Pinpoint the cell where the given text exists, returning its (X, Y) midpoint coordinate. 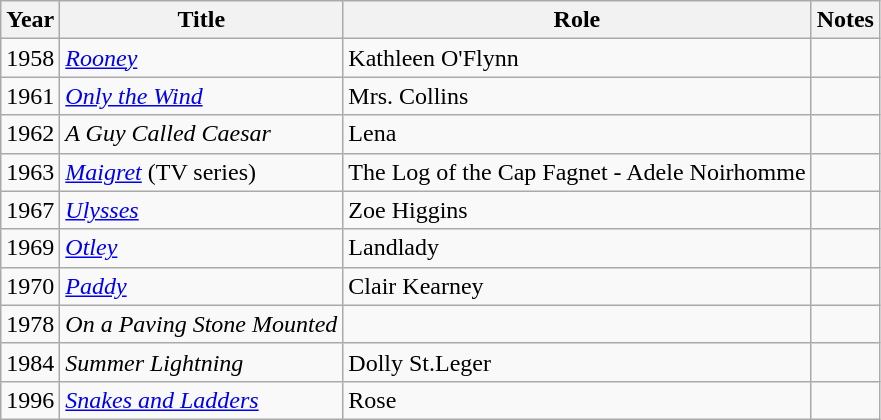
Dolly St.Leger (577, 362)
Ulysses (202, 210)
1978 (30, 324)
1970 (30, 286)
1958 (30, 58)
Maigret (TV series) (202, 172)
Lena (577, 134)
Kathleen O'Flynn (577, 58)
Otley (202, 248)
1967 (30, 210)
On a Paving Stone Mounted (202, 324)
Role (577, 20)
Landlady (577, 248)
1963 (30, 172)
Only the Wind (202, 96)
Year (30, 20)
Title (202, 20)
1969 (30, 248)
Rooney (202, 58)
1962 (30, 134)
1984 (30, 362)
Mrs. Collins (577, 96)
Clair Kearney (577, 286)
Snakes and Ladders (202, 400)
Notes (845, 20)
1996 (30, 400)
Summer Lightning (202, 362)
The Log of the Cap Fagnet - Adele Noirhomme (577, 172)
Zoe Higgins (577, 210)
A Guy Called Caesar (202, 134)
1961 (30, 96)
Paddy (202, 286)
Rose (577, 400)
